Search for the cell housing the specified text and yield its (x, y) center coordinate. 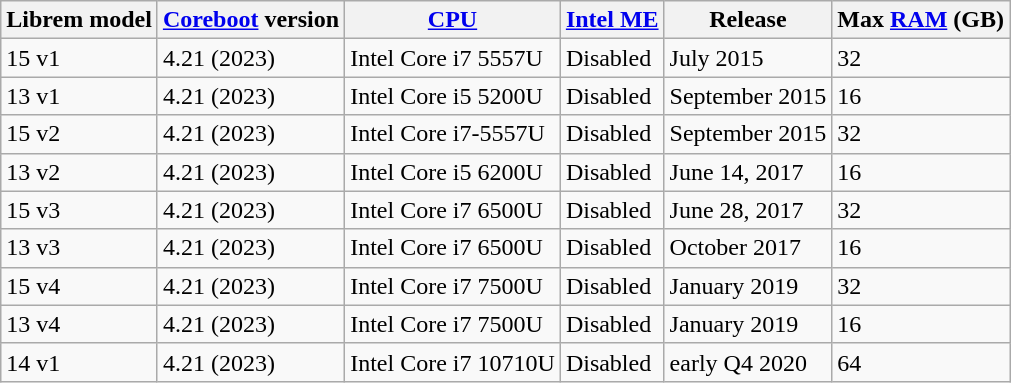
15 v1 (80, 58)
15 v3 (80, 210)
13 v3 (80, 248)
Coreboot version (250, 20)
14 v1 (80, 362)
13 v4 (80, 324)
Intel Core i7-5557U (453, 134)
Intel ME (612, 20)
CPU (453, 20)
Intel Core i7 5557U (453, 58)
Intel Core i5 6200U (453, 172)
July 2015 (748, 58)
June 14, 2017 (748, 172)
October 2017 (748, 248)
Release (748, 20)
13 v2 (80, 172)
Max RAM (GB) (921, 20)
early Q4 2020 (748, 362)
15 v2 (80, 134)
13 v1 (80, 96)
Intel Core i5 5200U (453, 96)
June 28, 2017 (748, 210)
Librem model (80, 20)
Intel Core i7 10710U (453, 362)
64 (921, 362)
15 v4 (80, 286)
